For the text-containing cell, return its midpoint in [x, y] coordinate format. 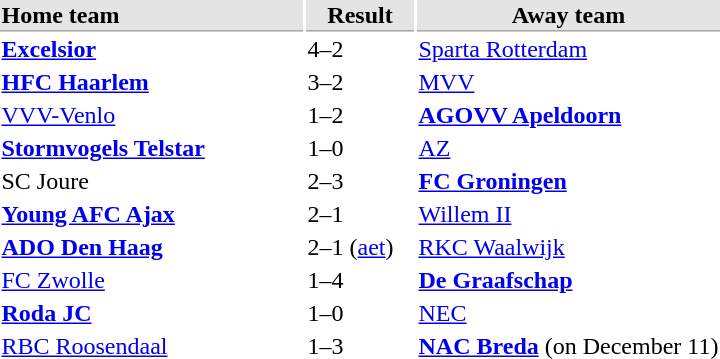
SC Joure [152, 181]
1–2 [360, 115]
Sparta Rotterdam [568, 49]
VVV-Venlo [152, 115]
Excelsior [152, 49]
FC Groningen [568, 181]
De Graafschap [568, 281]
Young AFC Ajax [152, 215]
RKC Waalwijk [568, 247]
2–1 [360, 215]
HFC Haarlem [152, 83]
Roda JC [152, 313]
ADO Den Haag [152, 247]
Home team [152, 16]
2–1 (aet) [360, 247]
FC Zwolle [152, 281]
Willem II [568, 215]
1–4 [360, 281]
NEC [568, 313]
MVV [568, 83]
3–2 [360, 83]
AGOVV Apeldoorn [568, 115]
AZ [568, 149]
2–3 [360, 181]
Result [360, 16]
Away team [568, 16]
Stormvogels Telstar [152, 149]
4–2 [360, 49]
